For the text-containing cell, return its midpoint in (x, y) coordinate format. 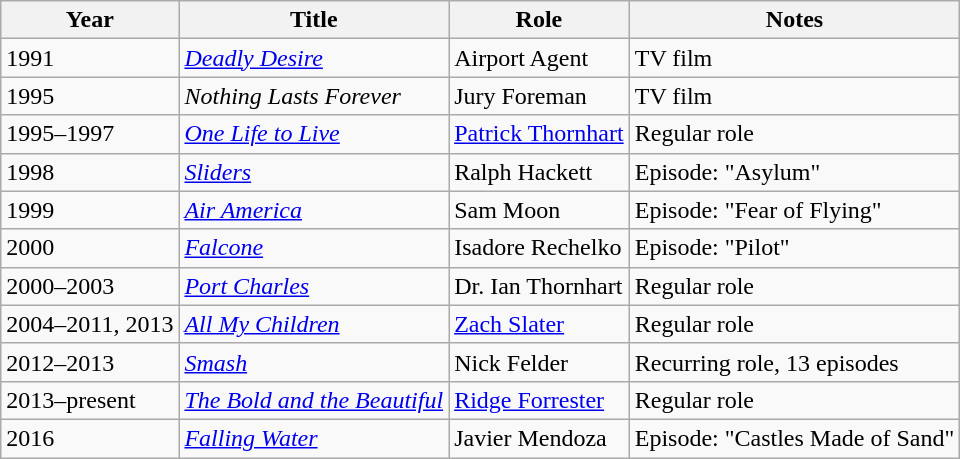
Isadore Rechelko (540, 248)
Notes (794, 20)
All My Children (314, 324)
2000 (90, 248)
Deadly Desire (314, 58)
Dr. Ian Thornhart (540, 286)
1998 (90, 172)
1991 (90, 58)
1995–1997 (90, 134)
One Life to Live (314, 134)
2000–2003 (90, 286)
2016 (90, 438)
Javier Mendoza (540, 438)
Falling Water (314, 438)
Sliders (314, 172)
Year (90, 20)
Patrick Thornhart (540, 134)
Port Charles (314, 286)
Nothing Lasts Forever (314, 96)
Role (540, 20)
Ralph Hackett (540, 172)
Falcone (314, 248)
2012–2013 (90, 362)
2004–2011, 2013 (90, 324)
Airport Agent (540, 58)
Episode: "Pilot" (794, 248)
The Bold and the Beautiful (314, 400)
Recurring role, 13 episodes (794, 362)
1995 (90, 96)
Air America (314, 210)
1999 (90, 210)
Episode: "Castles Made of Sand" (794, 438)
Ridge Forrester (540, 400)
Smash (314, 362)
Jury Foreman (540, 96)
Title (314, 20)
Episode: "Fear of Flying" (794, 210)
Episode: "Asylum" (794, 172)
Sam Moon (540, 210)
Zach Slater (540, 324)
2013–present (90, 400)
Nick Felder (540, 362)
